Detect which cell encompasses the target text, then output its (X, Y) center coordinate. 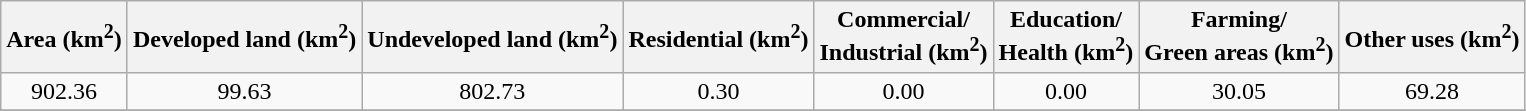
Other uses (km2) (1432, 37)
Education/ Health (km2) (1066, 37)
69.28 (1432, 91)
Area (km2) (64, 37)
902.36 (64, 91)
99.63 (244, 91)
30.05 (1239, 91)
Developed land (km2) (244, 37)
Residential (km2) (718, 37)
0.30 (718, 91)
Farming/ Green areas (km2) (1239, 37)
Undeveloped land (km2) (492, 37)
802.73 (492, 91)
Commercial/ Industrial (km2) (904, 37)
